Extract the (x, y) coordinate from the center of the cell holding the provided text.  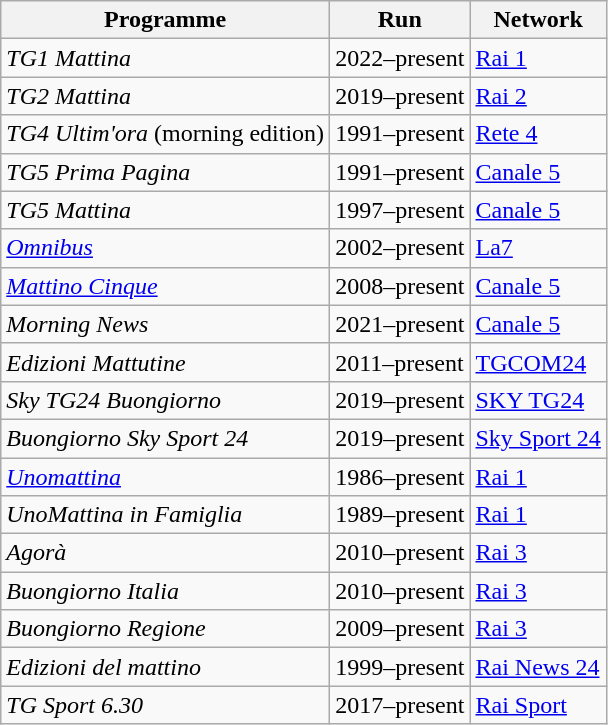
TG4 Ultim'ora (morning edition) (166, 134)
TG5 Mattina (166, 210)
2011–present (400, 362)
TG5 Prima Pagina (166, 172)
1986–present (400, 477)
UnoMattina in Famiglia (166, 515)
2008–present (400, 286)
Network (538, 20)
La7 (538, 248)
Mattino Cinque (166, 286)
1997–present (400, 210)
1999–present (400, 667)
Rai News 24 (538, 667)
2022–present (400, 58)
Buongiorno Sky Sport 24 (166, 438)
SKY TG24 (538, 400)
TG2 Mattina (166, 96)
Rai Sport (538, 705)
2009–present (400, 629)
2021–present (400, 324)
TG Sport 6.30 (166, 705)
Sky Sport 24 (538, 438)
TG1 Mattina (166, 58)
Morning News (166, 324)
Rete 4 (538, 134)
Edizioni del mattino (166, 667)
Buongiorno Italia (166, 591)
Rai 2 (538, 96)
TGCOM24 (538, 362)
Programme (166, 20)
1989–present (400, 515)
Omnibus (166, 248)
2017–present (400, 705)
Agorà (166, 553)
Unomattina (166, 477)
Buongiorno Regione (166, 629)
Run (400, 20)
Sky TG24 Buongiorno (166, 400)
Edizioni Mattutine (166, 362)
2002–present (400, 248)
